For the text-containing cell, return its midpoint in (x, y) coordinate format. 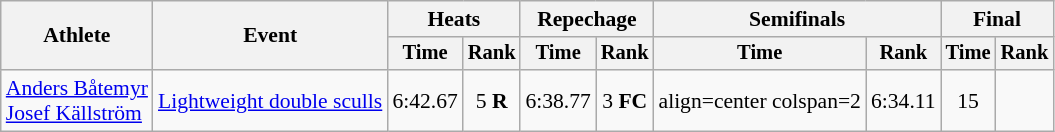
3 FC (625, 100)
align=center colspan=2 (759, 100)
Final (997, 19)
Lightweight double sculls (270, 100)
Semifinals (796, 19)
15 (968, 100)
Repechage (586, 19)
Heats (454, 19)
6:38.77 (558, 100)
6:34.11 (904, 100)
5 R (492, 100)
6:42.67 (424, 100)
Event (270, 36)
Athlete (77, 36)
Anders Båtemyr Josef Källström (77, 100)
